Identify which cell holds the provided text, then report its [X, Y] central coordinate. 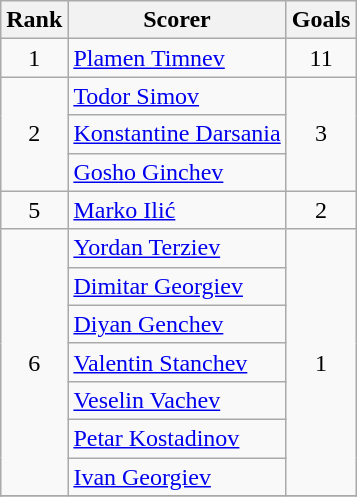
Rank [34, 20]
Diyan Genchev [177, 324]
Gosho Ginchev [177, 172]
Konstantine Darsania [177, 134]
Petar Kostadinov [177, 438]
11 [321, 58]
Scorer [177, 20]
Dimitar Georgiev [177, 286]
Veselin Vachev [177, 400]
3 [321, 134]
Yordan Terziev [177, 248]
5 [34, 210]
Ivan Georgiev [177, 477]
6 [34, 362]
Plamen Timnev [177, 58]
Goals [321, 20]
Valentin Stanchev [177, 362]
Todor Simov [177, 96]
Marko Ilić [177, 210]
